Provide the [x, y] coordinate of the cell's center where the given text is located.  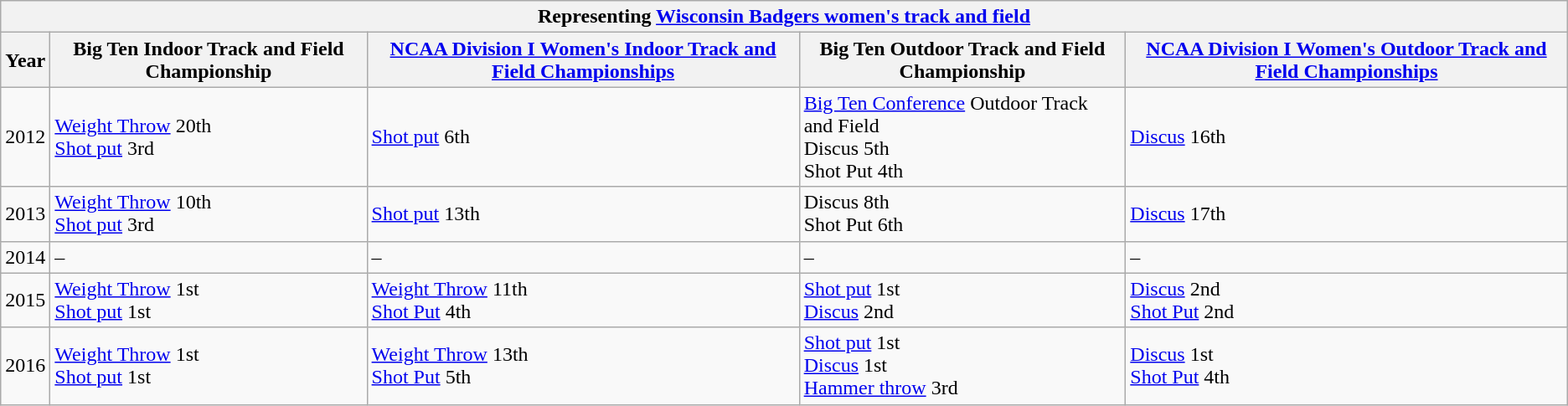
Weight Throw 11th Shot Put 4th [583, 300]
Year [25, 60]
Weight Throw 10th Shot put 3rd [209, 214]
Representing Wisconsin Badgers women's track and field [784, 17]
Discus 17th [1347, 214]
2014 [25, 257]
Shot put 6th [583, 137]
Shot put 13th [583, 214]
Big Ten Indoor Track and Field Championship [209, 60]
Weight Throw 13th Shot Put 5th [583, 366]
Shot put 1st Discus 2nd [962, 300]
Discus 1st Shot Put 4th [1347, 366]
Discus 16th [1347, 137]
NCAA Division I Women's Indoor Track and Field Championships [583, 60]
2013 [25, 214]
NCAA Division I Women's Outdoor Track and Field Championships [1347, 60]
Weight Throw 20th Shot put 3rd [209, 137]
Big Ten Outdoor Track and Field Championship [962, 60]
Big Ten Conference Outdoor Track and Field Discus 5thShot Put 4th [962, 137]
2015 [25, 300]
Discus 2nd Shot Put 2nd [1347, 300]
Discus 8thShot Put 6th [962, 214]
2016 [25, 366]
Shot put 1st Discus 1stHammer throw 3rd [962, 366]
2012 [25, 137]
